Locate the cell with the specified text and output its [X, Y] center coordinate. 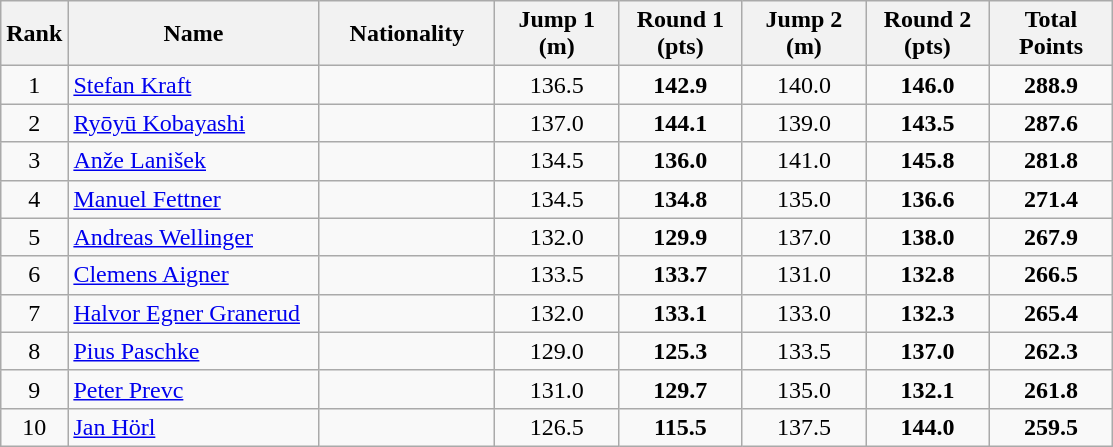
Andreas Wellinger [194, 237]
115.5 [681, 427]
271.4 [1051, 199]
Clemens Aigner [194, 275]
Halvor Egner Granerud [194, 313]
145.8 [928, 161]
Jan Hörl [194, 427]
265.4 [1051, 313]
136.6 [928, 199]
140.0 [804, 85]
137.5 [804, 427]
136.0 [681, 161]
133.1 [681, 313]
267.9 [1051, 237]
Stefan Kraft [194, 85]
139.0 [804, 123]
132.8 [928, 275]
125.3 [681, 351]
261.8 [1051, 389]
259.5 [1051, 427]
8 [34, 351]
Name [194, 34]
Ryōyū Kobayashi [194, 123]
144.0 [928, 427]
288.9 [1051, 85]
4 [34, 199]
142.9 [681, 85]
262.3 [1051, 351]
Nationality [407, 34]
144.1 [681, 123]
Peter Prevc [194, 389]
Jump 2 (m) [804, 34]
133.0 [804, 313]
132.3 [928, 313]
132.1 [928, 389]
7 [34, 313]
Manuel Fettner [194, 199]
129.9 [681, 237]
Jump 1 (m) [557, 34]
Round 1 (pts) [681, 34]
Pius Paschke [194, 351]
133.7 [681, 275]
146.0 [928, 85]
5 [34, 237]
143.5 [928, 123]
2 [34, 123]
141.0 [804, 161]
1 [34, 85]
281.8 [1051, 161]
126.5 [557, 427]
266.5 [1051, 275]
Round 2 (pts) [928, 34]
134.8 [681, 199]
Total Points [1051, 34]
Rank [34, 34]
9 [34, 389]
Anže Lanišek [194, 161]
136.5 [557, 85]
10 [34, 427]
129.7 [681, 389]
138.0 [928, 237]
287.6 [1051, 123]
6 [34, 275]
129.0 [557, 351]
3 [34, 161]
